For the text-containing cell, return its midpoint in [x, y] coordinate format. 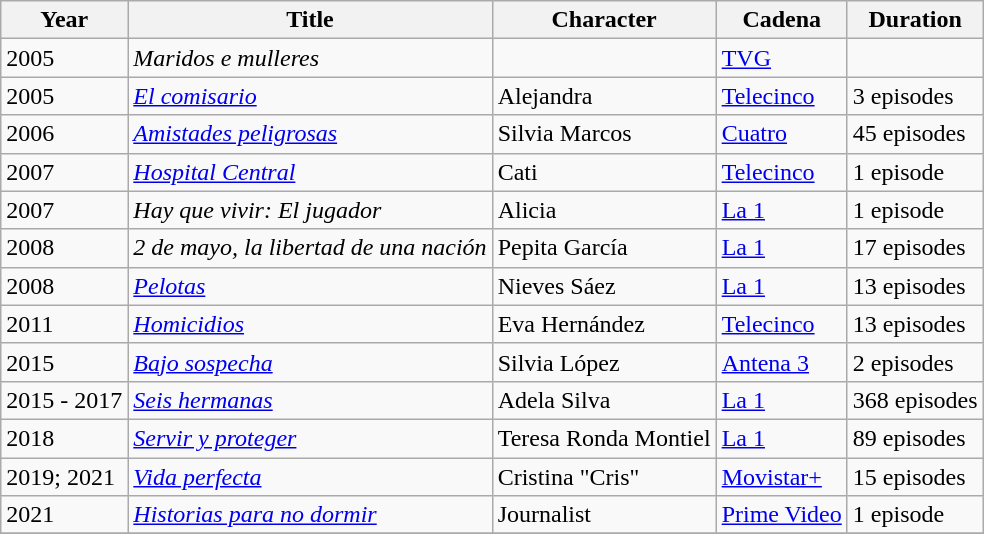
Adela Silva [604, 400]
Seis hermanas [310, 400]
Journalist [604, 515]
2021 [64, 515]
Historias para no dormir [310, 515]
17 episodes [915, 248]
Bajo sospecha [310, 362]
Silvia López [604, 362]
368 episodes [915, 400]
2 episodes [915, 362]
Teresa Ronda Montiel [604, 438]
2018 [64, 438]
Eva Hernández [604, 324]
2011 [64, 324]
Character [604, 20]
2015 - 2017 [64, 400]
Cati [604, 172]
89 episodes [915, 438]
Prime Video [782, 515]
2006 [64, 134]
Nieves Sáez [604, 286]
Hay que vivir: El jugador [310, 210]
Homicidios [310, 324]
Movistar+ [782, 477]
Alejandra [604, 96]
El comisario [310, 96]
Cristina "Cris" [604, 477]
45 episodes [915, 134]
2 de mayo, la libertad de una nación [310, 248]
Cadena [782, 20]
Antena 3 [782, 362]
Duration [915, 20]
Servir y proteger [310, 438]
Title [310, 20]
15 episodes [915, 477]
Vida perfecta [310, 477]
3 episodes [915, 96]
Pelotas [310, 286]
Hospital Central [310, 172]
TVG [782, 58]
Alicia [604, 210]
Pepita García [604, 248]
Silvia Marcos [604, 134]
Maridos e mulleres [310, 58]
2015 [64, 362]
2019; 2021 [64, 477]
Amistades peligrosas [310, 134]
Cuatro [782, 134]
Year [64, 20]
